Extract the (X, Y) coordinate from the center of the cell holding the provided text.  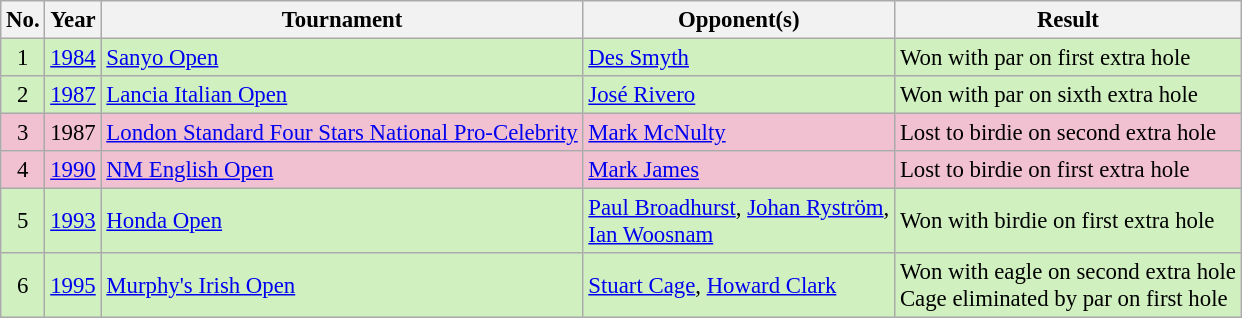
José Rivero (739, 95)
Lost to birdie on first extra hole (1068, 170)
1990 (73, 170)
Won with par on first extra hole (1068, 58)
5 (23, 222)
Won with birdie on first extra hole (1068, 222)
No. (23, 20)
1993 (73, 222)
Lost to birdie on second extra hole (1068, 133)
London Standard Four Stars National Pro-Celebrity (342, 133)
Year (73, 20)
Result (1068, 20)
3 (23, 133)
Sanyo Open (342, 58)
1984 (73, 58)
2 (23, 95)
Mark James (739, 170)
Mark McNulty (739, 133)
Honda Open (342, 222)
Paul Broadhurst, Johan Ryström, Ian Woosnam (739, 222)
Lancia Italian Open (342, 95)
Tournament (342, 20)
1 (23, 58)
Opponent(s) (739, 20)
4 (23, 170)
Des Smyth (739, 58)
NM English Open (342, 170)
Won with par on sixth extra hole (1068, 95)
